Capture the cell that displays the provided text and extract its [X, Y] central coordinate. 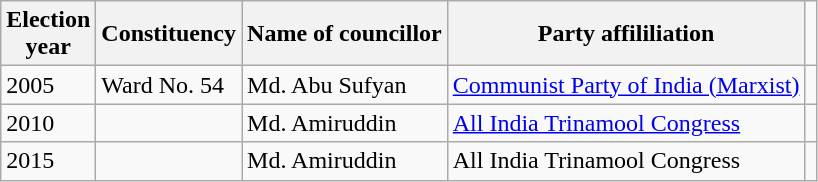
Communist Party of India (Marxist) [626, 85]
2015 [48, 161]
Md. Abu Sufyan [345, 85]
Election year [48, 34]
Name of councillor [345, 34]
Constituency [169, 34]
2005 [48, 85]
Ward No. 54 [169, 85]
Party affililiation [626, 34]
2010 [48, 123]
